Provide the [x, y] coordinate of the cell's center where the given text is located.  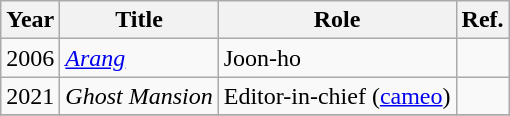
Title [139, 20]
Joon-ho [337, 58]
Role [337, 20]
2006 [30, 58]
Ghost Mansion [139, 96]
2021 [30, 96]
Year [30, 20]
Editor-in-chief (cameo) [337, 96]
Arang [139, 58]
Ref. [482, 20]
